Identify which cell holds the provided text, then report its [x, y] central coordinate. 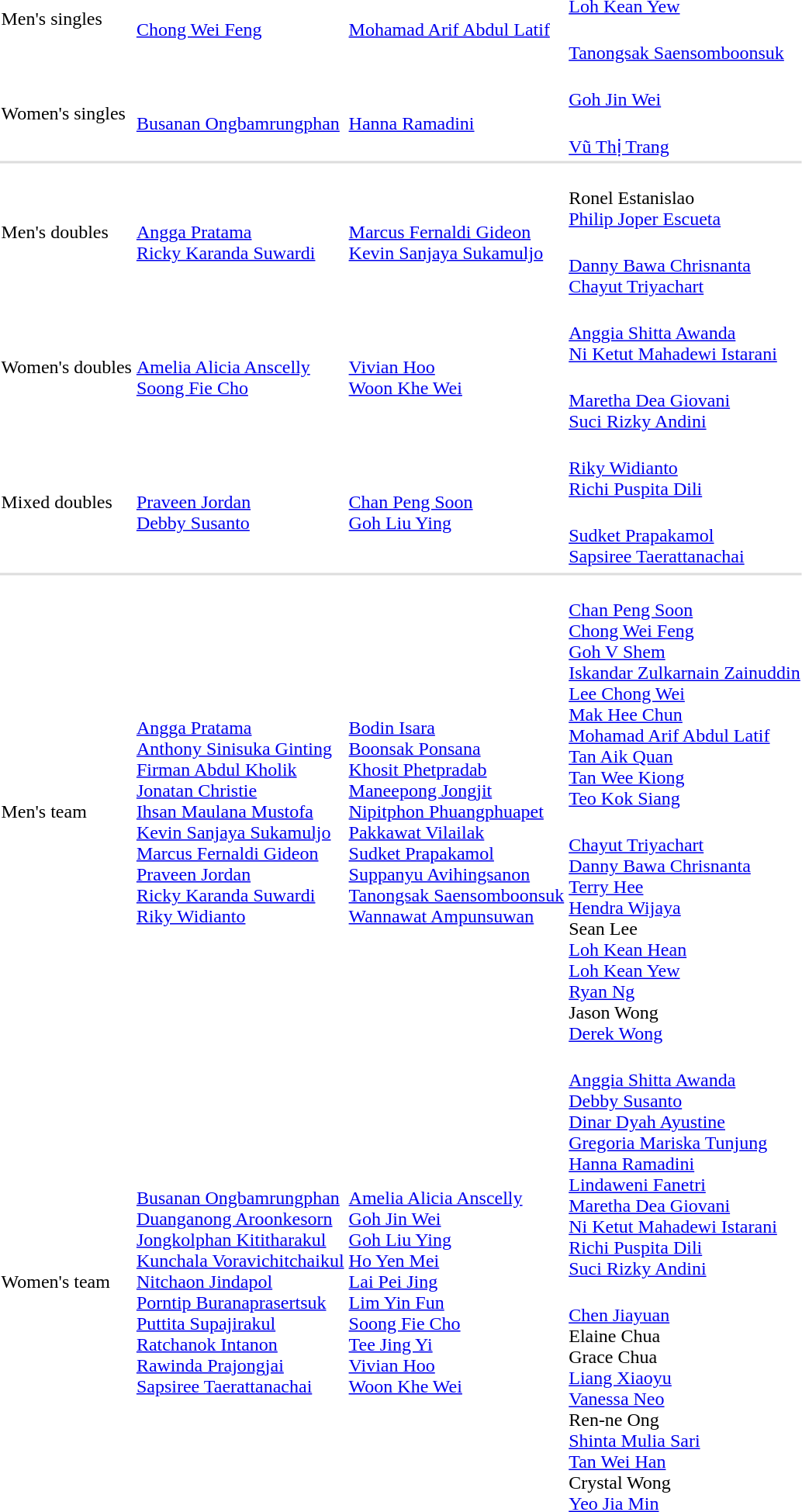
Angga PratamaRicky Karanda Suwardi [240, 233]
Chayut TriyachartDanny Bawa ChrisnantaTerry HeeHendra WijayaSean LeeLoh Kean HeanLoh Kean YewRyan NgJason WongDerek Wong [685, 929]
Chan Peng Soon Goh Liu Ying [456, 503]
Hanna Ramadini [456, 112]
Marcus Fernaldi GideonKevin Sanjaya Sukamuljo [456, 233]
Anggia Shitta AwandaNi Ketut Mahadewi Istarani [685, 334]
Women's singles [67, 112]
Vũ Thị Trang [685, 136]
Busanan Ongbamrungphan [240, 112]
Amelia Alicia AnscellySoong Fie Cho [240, 368]
Praveen Jordan Debby Susanto [240, 503]
Ronel EstanislaoPhilip Joper Escueta [685, 199]
Danny Bawa ChrisnantaChayut Triyachart [685, 265]
Vivian HooWoon Khe Wei [456, 368]
Sudket PrapakamolSapsiree Taerattanachai [685, 535]
Riky WidiantoRichi Puspita Dili [685, 469]
Women's doubles [67, 368]
Mixed doubles [67, 503]
Men's team [67, 811]
Tanongsak Saensomboonsuk [685, 42]
Goh Jin Wei [685, 88]
Maretha Dea GiovaniSuci Rizky Andini [685, 400]
Men's doubles [67, 233]
